For the text-containing cell, return its midpoint in [X, Y] coordinate format. 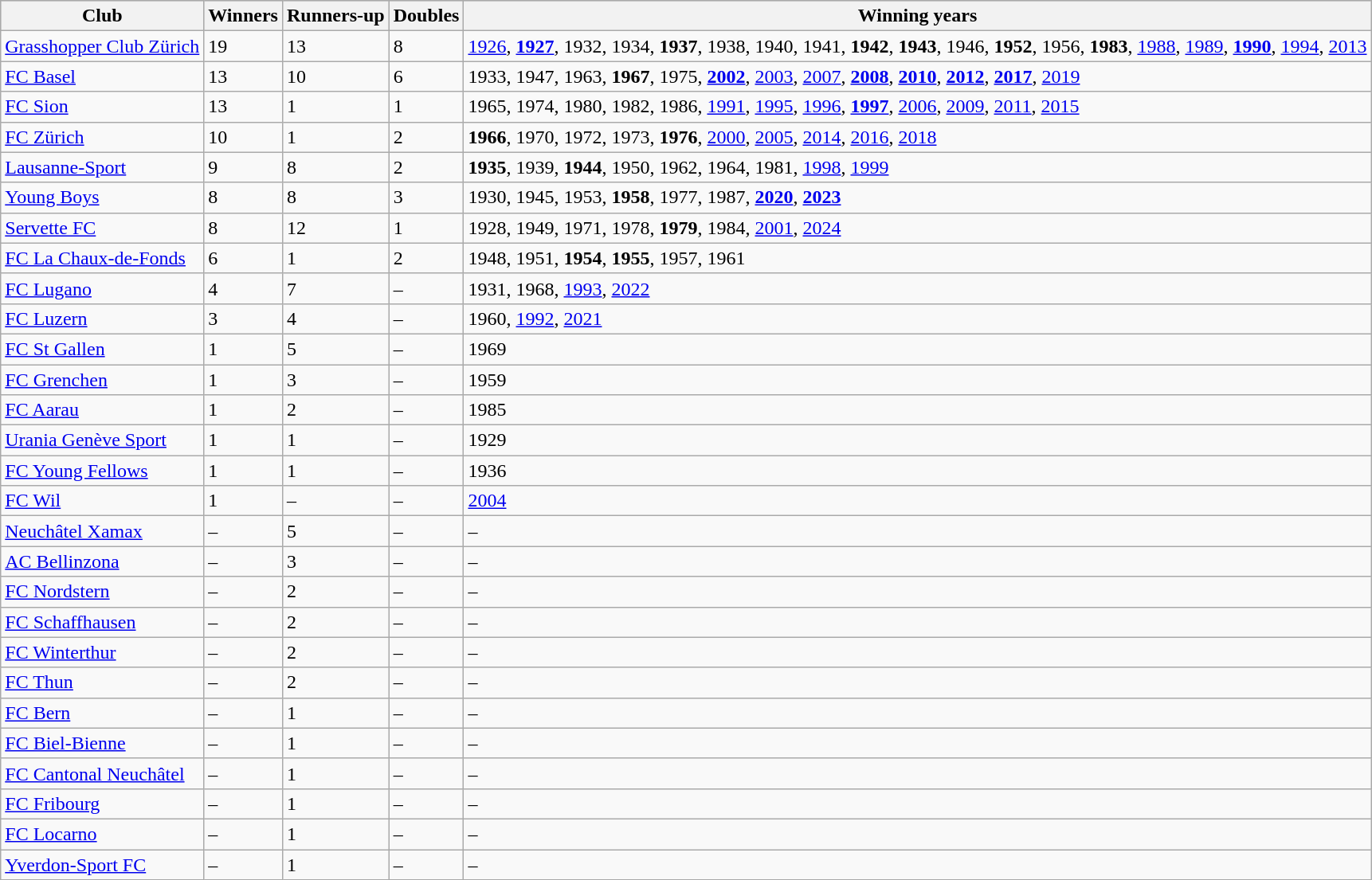
Winning years [918, 16]
1930, 1945, 1953, 1958, 1977, 1987, 2020, 2023 [918, 198]
1929 [918, 440]
FC Luzern [102, 319]
FC Locarno [102, 834]
Grasshopper Club Zürich [102, 46]
1985 [918, 410]
FC Thun [102, 682]
FC Lugano [102, 288]
Servette FC [102, 228]
Doubles [426, 16]
Club [102, 16]
FC Fribourg [102, 804]
1935, 1939, 1944, 1950, 1962, 1964, 1981, 1998, 1999 [918, 167]
1926, 1927, 1932, 1934, 1937, 1938, 1940, 1941, 1942, 1943, 1946, 1952, 1956, 1983, 1988, 1989, 1990, 1994, 2013 [918, 46]
1960, 1992, 2021 [918, 319]
FC Grenchen [102, 380]
FC Schaffhausen [102, 622]
Neuchâtel Xamax [102, 531]
9 [244, 167]
FC Wil [102, 501]
1969 [918, 349]
FC Zürich [102, 137]
Young Boys [102, 198]
FC Biel-Bienne [102, 743]
Winners [244, 16]
FC Nordstern [102, 592]
FC Sion [102, 107]
2004 [918, 501]
1933, 1947, 1963, 1967, 1975, 2002, 2003, 2007, 2008, 2010, 2012, 2017, 2019 [918, 76]
Lausanne-Sport [102, 167]
FC La Chaux-de-Fonds [102, 258]
FC Young Fellows [102, 471]
1965, 1974, 1980, 1982, 1986, 1991, 1995, 1996, 1997, 2006, 2009, 2011, 2015 [918, 107]
FC Cantonal Neuchâtel [102, 773]
FC St Gallen [102, 349]
1959 [918, 380]
1931, 1968, 1993, 2022 [918, 288]
AC Bellinzona [102, 561]
Runners-up [335, 16]
1928, 1949, 1971, 1978, 1979, 1984, 2001, 2024 [918, 228]
Urania Genève Sport [102, 440]
7 [335, 288]
1936 [918, 471]
19 [244, 46]
1966, 1970, 1972, 1973, 1976, 2000, 2005, 2014, 2016, 2018 [918, 137]
FC Bern [102, 713]
Yverdon-Sport FC [102, 864]
1948, 1951, 1954, 1955, 1957, 1961 [918, 258]
FC Winterthur [102, 652]
FC Basel [102, 76]
12 [335, 228]
FC Aarau [102, 410]
